Capture the cell that displays the provided text and extract its (x, y) central coordinate. 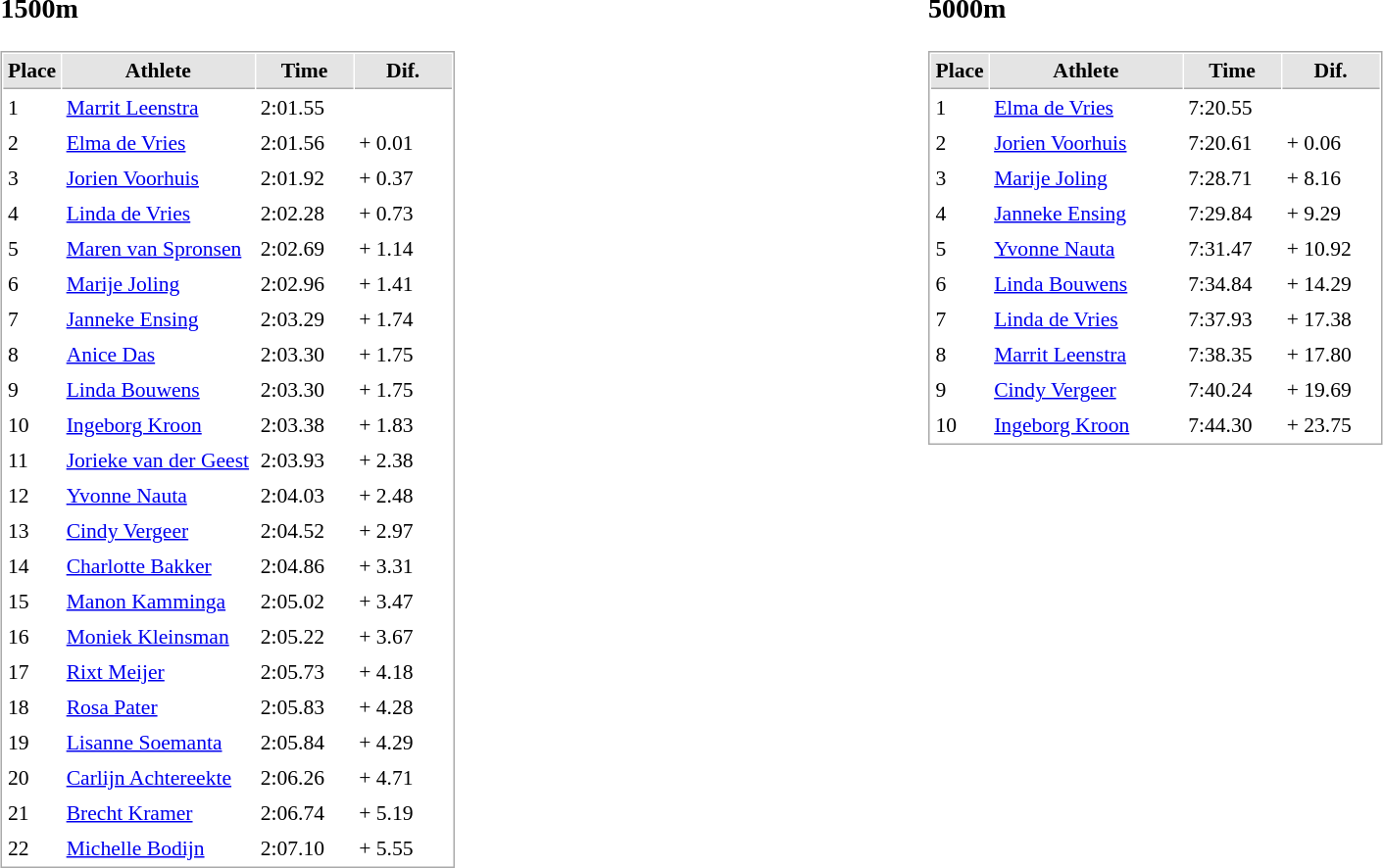
2:03.93 (304, 460)
2:07.10 (304, 848)
+ 17.38 (1331, 319)
18 (32, 707)
Maren van Spronsen (158, 249)
2:04.03 (304, 496)
+ 4.29 (404, 743)
2:03.29 (304, 319)
7:34.84 (1233, 284)
17 (32, 672)
Brecht Kramer (158, 813)
+ 4.28 (404, 707)
2:02.96 (304, 284)
Carlijn Achtereekte (158, 778)
+ 5.55 (404, 848)
+ 17.80 (1331, 355)
2:05.83 (304, 707)
+ 0.01 (404, 143)
+ 3.67 (404, 637)
2:01.56 (304, 143)
2:05.22 (304, 637)
+ 2.38 (404, 460)
22 (32, 848)
+ 1.74 (404, 319)
+ 4.71 (404, 778)
7:37.93 (1233, 319)
+ 23.75 (1331, 425)
7:38.35 (1233, 355)
Michelle Bodijn (158, 848)
2:06.26 (304, 778)
Jorieke van der Geest (158, 460)
15 (32, 602)
Rosa Pater (158, 707)
2:05.02 (304, 602)
+ 0.37 (404, 178)
2:03.38 (304, 425)
Anice Das (158, 355)
+ 0.73 (404, 214)
2:02.69 (304, 249)
12 (32, 496)
7:40.24 (1233, 390)
7:44.30 (1233, 425)
+ 14.29 (1331, 284)
+ 2.48 (404, 496)
Lisanne Soemanta (158, 743)
+ 3.47 (404, 602)
2:05.84 (304, 743)
13 (32, 531)
2:01.92 (304, 178)
2:05.73 (304, 672)
+ 9.29 (1331, 214)
+ 1.83 (404, 425)
2:04.86 (304, 566)
+ 1.41 (404, 284)
+ 3.31 (404, 566)
+ 19.69 (1331, 390)
2:06.74 (304, 813)
21 (32, 813)
+ 1.14 (404, 249)
7:20.61 (1233, 143)
+ 5.19 (404, 813)
+ 8.16 (1331, 178)
14 (32, 566)
+ 10.92 (1331, 249)
+ 0.06 (1331, 143)
16 (32, 637)
7:20.55 (1233, 108)
20 (32, 778)
2:01.55 (304, 108)
+ 4.18 (404, 672)
7:31.47 (1233, 249)
7:28.71 (1233, 178)
Charlotte Bakker (158, 566)
19 (32, 743)
Rixt Meijer (158, 672)
11 (32, 460)
7:29.84 (1233, 214)
2:04.52 (304, 531)
Moniek Kleinsman (158, 637)
2:02.28 (304, 214)
Manon Kamminga (158, 602)
+ 2.97 (404, 531)
